Provide the [X, Y] coordinate of the cell's center where the given text is located.  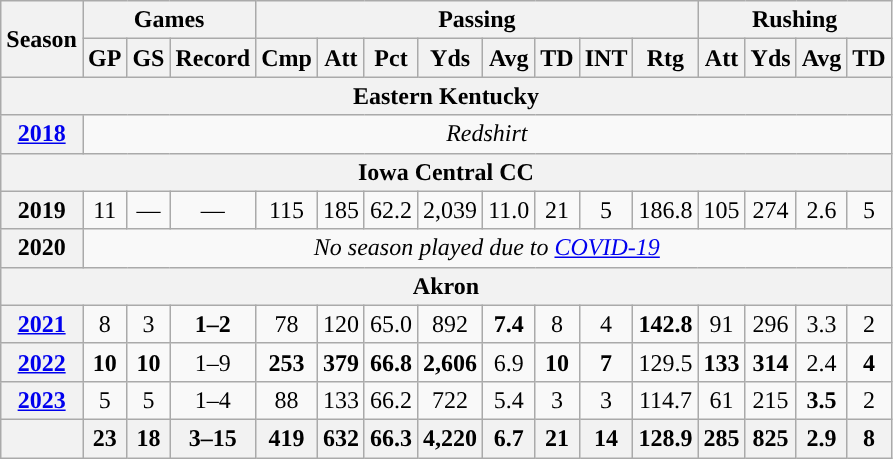
7 [606, 362]
142.8 [666, 324]
632 [340, 438]
314 [770, 362]
Rushing [794, 20]
2,606 [450, 362]
2021 [42, 324]
419 [287, 438]
No season played due to COVID-19 [486, 248]
GP [104, 58]
Iowa Central CC [446, 172]
2.4 [822, 362]
128.9 [666, 438]
379 [340, 362]
62.2 [390, 210]
253 [287, 362]
Rtg [666, 58]
2020 [42, 248]
2.9 [822, 438]
2,039 [450, 210]
825 [770, 438]
Pct [390, 58]
2018 [42, 134]
Akron [446, 286]
114.7 [666, 400]
1–2 [213, 324]
88 [287, 400]
14 [606, 438]
Cmp [287, 58]
129.5 [666, 362]
274 [770, 210]
65.0 [390, 324]
5.4 [509, 400]
23 [104, 438]
Season [42, 39]
7.4 [509, 324]
1–4 [213, 400]
296 [770, 324]
2019 [42, 210]
78 [287, 324]
Eastern Kentucky [446, 96]
185 [340, 210]
66.3 [390, 438]
4,220 [450, 438]
6.9 [509, 362]
1–9 [213, 362]
Record [213, 58]
66.8 [390, 362]
2023 [42, 400]
18 [148, 438]
3.5 [822, 400]
61 [722, 400]
3–15 [213, 438]
11 [104, 210]
6.7 [509, 438]
285 [722, 438]
Games [168, 20]
892 [450, 324]
INT [606, 58]
2.6 [822, 210]
105 [722, 210]
186.8 [666, 210]
11.0 [509, 210]
3.3 [822, 324]
Passing [477, 20]
66.2 [390, 400]
Redshirt [486, 134]
120 [340, 324]
GS [148, 58]
91 [722, 324]
215 [770, 400]
2022 [42, 362]
722 [450, 400]
115 [287, 210]
